Search for the cell housing the specified text and yield its (x, y) center coordinate. 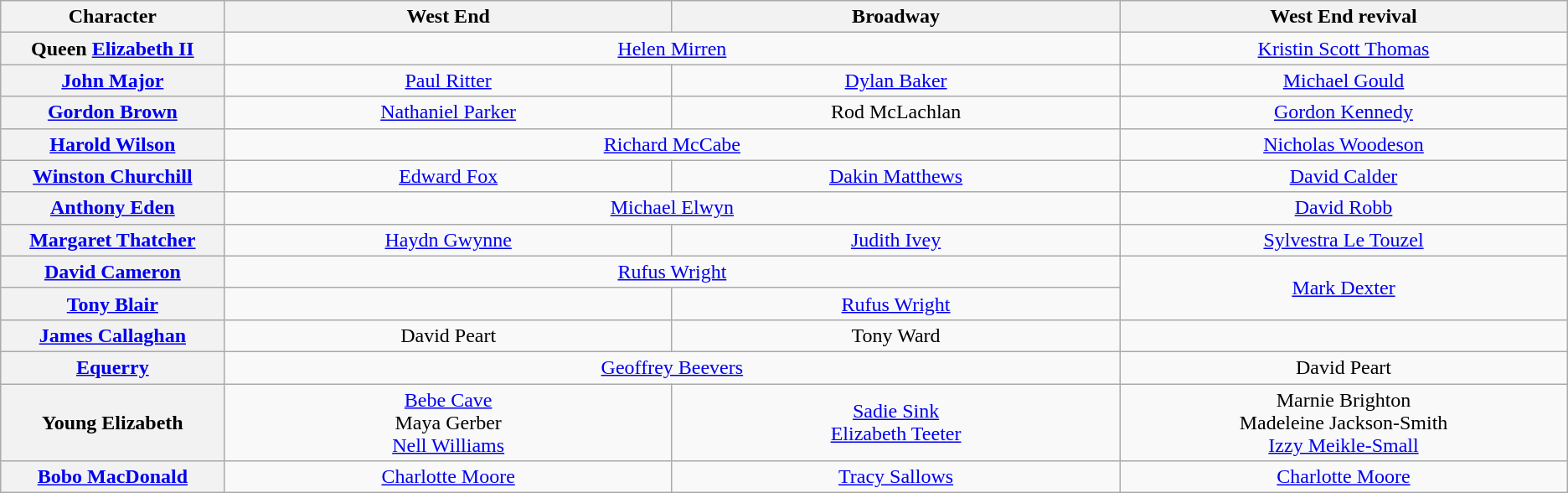
Helen Mirren (672, 49)
David Calder (1344, 176)
Bebe CaveMaya GerberNell Williams (448, 423)
Rod McLachlan (895, 112)
Harold Wilson (112, 144)
Winston Churchill (112, 176)
Bobo MacDonald (112, 477)
Tracy Sallows (895, 477)
Character (112, 17)
Geoffrey Beevers (672, 367)
Haydn Gwynne (448, 240)
Nathaniel Parker (448, 112)
John Major (112, 80)
Young Elizabeth (112, 423)
Judith Ivey (895, 240)
David Robb (1344, 208)
Michael Elwyn (672, 208)
Gordon Kennedy (1344, 112)
Dakin Matthews (895, 176)
Nicholas Woodeson (1344, 144)
Sylvestra Le Touzel (1344, 240)
Equerry (112, 367)
Anthony Eden (112, 208)
Edward Fox (448, 176)
James Callaghan (112, 335)
Michael Gould (1344, 80)
Tony Blair (112, 304)
Kristin Scott Thomas (1344, 49)
Tony Ward (895, 335)
West End revival (1344, 17)
West End (448, 17)
Dylan Baker (895, 80)
Gordon Brown (112, 112)
David Cameron (112, 272)
Richard McCabe (672, 144)
Sadie SinkElizabeth Teeter (895, 423)
Broadway (895, 17)
Queen Elizabeth II (112, 49)
Paul Ritter (448, 80)
Margaret Thatcher (112, 240)
Mark Dexter (1344, 288)
Marnie BrightonMadeleine Jackson-SmithIzzy Meikle-Small (1344, 423)
